From the cell containing the given text, extract its center point as (x, y) coordinate. 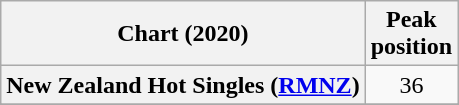
Chart (2020) (183, 34)
36 (411, 85)
New Zealand Hot Singles (RMNZ) (183, 85)
Peak position (411, 34)
